From the cell containing the given text, extract its center point as [x, y] coordinate. 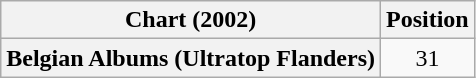
Position [428, 20]
Belgian Albums (Ultratop Flanders) [191, 58]
Chart (2002) [191, 20]
31 [428, 58]
